Search for the cell housing the specified text and yield its (X, Y) center coordinate. 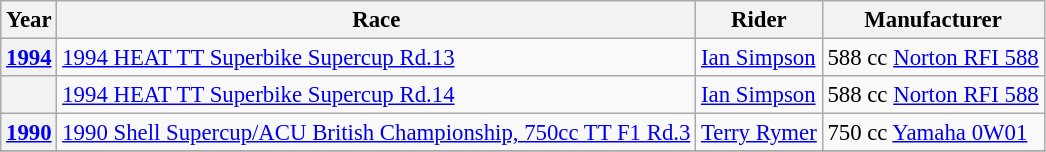
Terry Rymer (759, 133)
1990 Shell Supercup/ACU British Championship, 750cc TT F1 Rd.3 (376, 133)
Manufacturer (933, 20)
1994 HEAT TT Superbike Supercup Rd.13 (376, 58)
1994 HEAT TT Superbike Supercup Rd.14 (376, 95)
750 cc Yamaha 0W01 (933, 133)
Rider (759, 20)
1990 (29, 133)
1994 (29, 58)
Race (376, 20)
Year (29, 20)
